Identify which cell holds the provided text, then report its [X, Y] central coordinate. 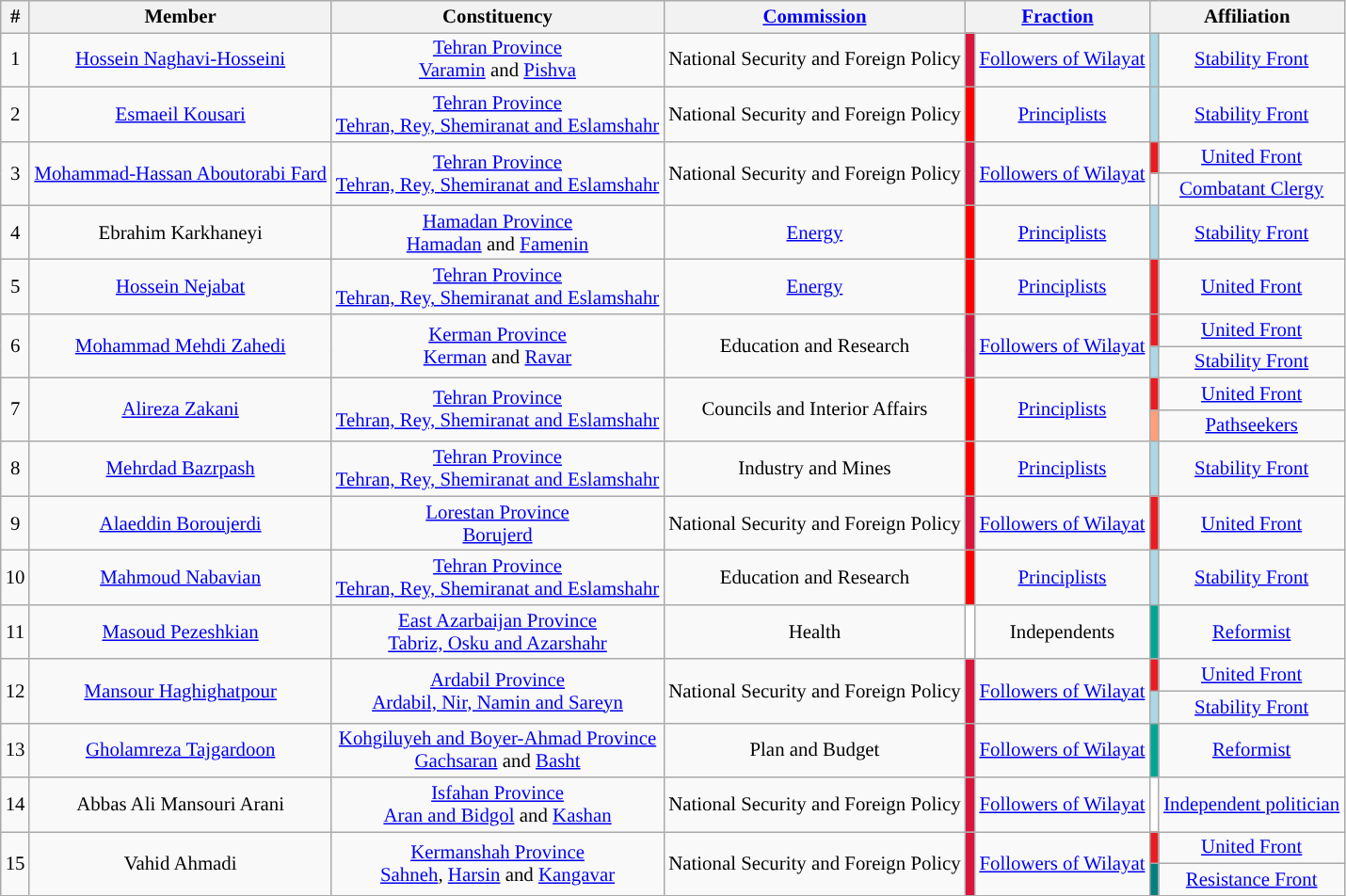
Masoud Pezeshkian [180, 632]
Member [180, 17]
Ebrahim Karkhaneyi [180, 232]
Commission [814, 17]
13 [15, 750]
Mansour Haghighatpour [180, 691]
Abbas Ali Mansouri Arani [180, 805]
Combatant Clergy [1252, 189]
Kohgiluyeh and Boyer-Ahmad ProvinceGachsaran and Basht [497, 750]
Mahmoud Nabavian [180, 578]
Ardabil ProvinceArdabil, Nir, Namin and Sareyn [497, 691]
12 [15, 691]
# [15, 17]
Gholamreza Tajgardoon [180, 750]
Tehran ProvinceVaramin and Pishva [497, 59]
East Azarbaijan ProvinceTabriz, Osku and Azarshahr [497, 632]
Kermanshah ProvinceSahneh, Harsin and Kangavar [497, 864]
15 [15, 864]
Mehrdad Bazrpash [180, 469]
Constituency [497, 17]
5 [15, 287]
Industry and Mines [814, 469]
Independent politician [1252, 805]
Hossein Naghavi-Hosseini [180, 59]
Health [814, 632]
Independents [1062, 632]
9 [15, 523]
7 [15, 409]
Hossein Nejabat [180, 287]
Affiliation [1246, 17]
Hamadan ProvinceHamadan and Famenin [497, 232]
Mohammad-Hassan Aboutorabi Fard [180, 173]
Isfahan ProvinceAran and Bidgol and Kashan [497, 805]
Fraction [1058, 17]
8 [15, 469]
Kerman ProvinceKerman and Ravar [497, 346]
Vahid Ahmadi [180, 864]
6 [15, 346]
Alireza Zakani [180, 409]
Alaeddin Boroujerdi [180, 523]
Mohammad Mehdi Zahedi [180, 346]
4 [15, 232]
Councils and Interior Affairs [814, 409]
Plan and Budget [814, 750]
10 [15, 578]
3 [15, 173]
Resistance Front [1252, 880]
Lorestan ProvinceBorujerd [497, 523]
14 [15, 805]
1 [15, 59]
Pathseekers [1252, 425]
Esmaeil Kousari [180, 114]
11 [15, 632]
2 [15, 114]
